Identify which cell holds the provided text, then report its [x, y] central coordinate. 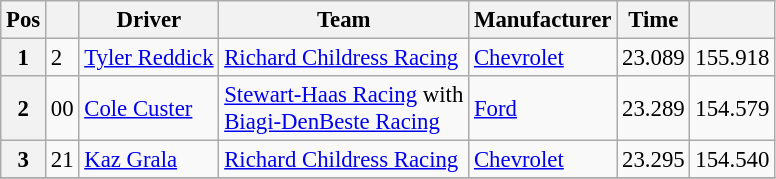
1 [24, 58]
Driver [149, 20]
154.540 [732, 160]
Tyler Reddick [149, 58]
00 [62, 108]
Kaz Grala [149, 160]
23.295 [654, 160]
23.289 [654, 108]
Pos [24, 20]
155.918 [732, 58]
3 [24, 160]
21 [62, 160]
Stewart-Haas Racing with Biagi-DenBeste Racing [344, 108]
Ford [543, 108]
Team [344, 20]
Manufacturer [543, 20]
154.579 [732, 108]
23.089 [654, 58]
Cole Custer [149, 108]
Time [654, 20]
